Scan for the cell matching the given text and deliver its (x, y) coordinate at center. 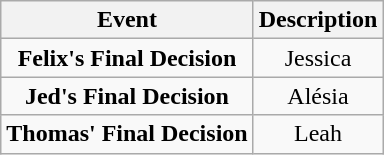
Leah (318, 134)
Description (318, 20)
Event (127, 20)
Jessica (318, 58)
Jed's Final Decision (127, 96)
Alésia (318, 96)
Felix's Final Decision (127, 58)
Thomas' Final Decision (127, 134)
